Determine the [X, Y] coordinate at the center of the cell enclosing the given text.  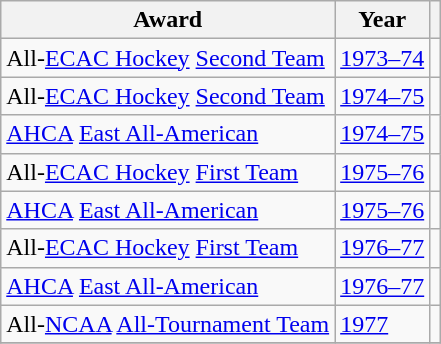
1977 [382, 324]
Year [382, 20]
All-NCAA All-Tournament Team [168, 324]
1973–74 [382, 58]
Award [168, 20]
